Pinpoint the cell where the given text exists, returning its (x, y) midpoint coordinate. 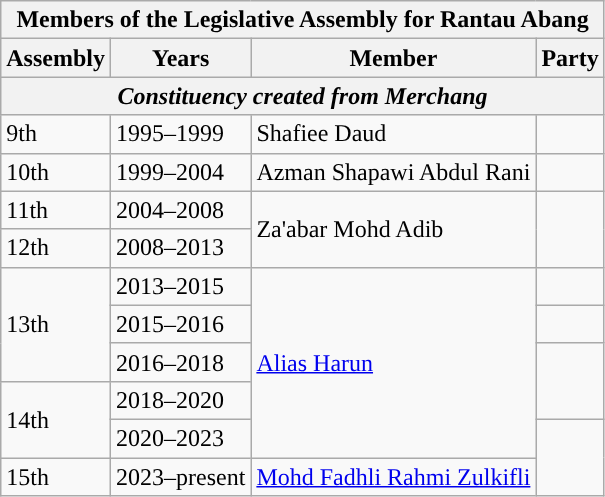
Alias Harun (394, 362)
Years (180, 58)
2020–2023 (180, 438)
13th (56, 324)
Member (394, 58)
9th (56, 134)
Constituency created from Merchang (303, 96)
2008–2013 (180, 248)
1999–2004 (180, 172)
Mohd Fadhli Rahmi Zulkifli (394, 477)
2023–present (180, 477)
2016–2018 (180, 362)
2018–2020 (180, 400)
Shafiee Daud (394, 134)
1995–1999 (180, 134)
Assembly (56, 58)
Party (570, 58)
11th (56, 210)
Za'abar Mohd Adib (394, 229)
2013–2015 (180, 286)
14th (56, 419)
10th (56, 172)
Members of the Legislative Assembly for Rantau Abang (303, 20)
2015–2016 (180, 324)
15th (56, 477)
12th (56, 248)
2004–2008 (180, 210)
Azman Shapawi Abdul Rani (394, 172)
